Capture the cell that displays the provided text and extract its [X, Y] central coordinate. 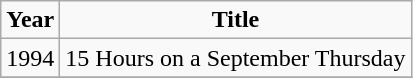
Title [236, 20]
15 Hours on a September Thursday [236, 58]
1994 [30, 58]
Year [30, 20]
